Search for the cell housing the specified text and yield its (X, Y) center coordinate. 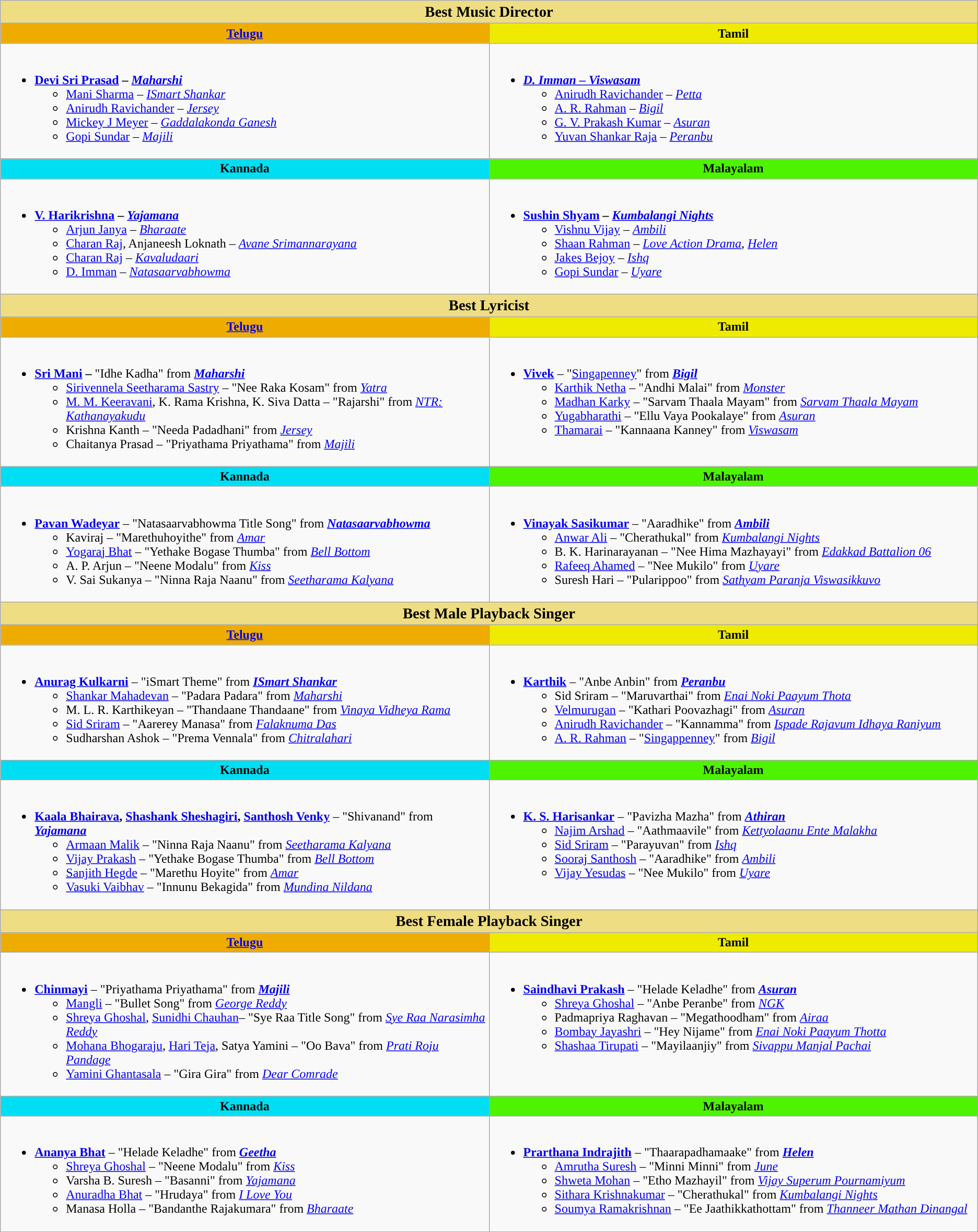
D. Imman – ViswasamAnirudh Ravichander – PettaA. R. Rahman – BigilG. V. Prakash Kumar – AsuranYuvan Shankar Raja – Peranbu (733, 101)
Best Lyricist (489, 306)
Best Male Playback Singer (489, 613)
Best Music Director (489, 12)
Sushin Shyam – Kumbalangi NightsVishnu Vijay – AmbiliShaan Rahman – Love Action Drama, HelenJakes Bejoy – IshqGopi Sundar – Uyare (733, 236)
Devi Sri Prasad – MaharshiMani Sharma – ISmart ShankarAnirudh Ravichander – JerseyMickey J Meyer – Gaddalakonda GaneshGopi Sundar – Majili (245, 101)
Best Female Playback Singer (489, 921)
